Extract the (x, y) coordinate from the center of the cell holding the provided text.  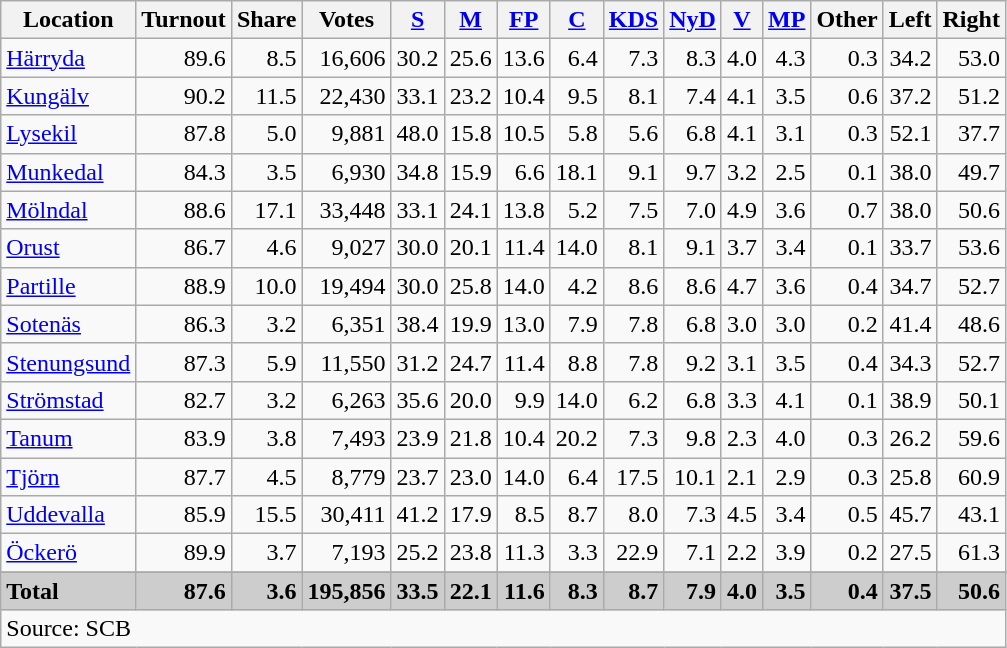
9,881 (346, 134)
Munkedal (68, 172)
86.7 (184, 248)
0.5 (847, 515)
34.2 (910, 58)
37.5 (910, 591)
Partille (68, 286)
61.3 (971, 553)
17.9 (470, 515)
10.0 (266, 286)
35.6 (418, 400)
6,351 (346, 324)
9,027 (346, 248)
7,493 (346, 438)
53.0 (971, 58)
Location (68, 20)
4.7 (742, 286)
31.2 (418, 362)
5.8 (576, 134)
82.7 (184, 400)
8,779 (346, 477)
Mölndal (68, 210)
24.1 (470, 210)
5.9 (266, 362)
2.9 (787, 477)
87.8 (184, 134)
25.6 (470, 58)
10.5 (524, 134)
37.7 (971, 134)
15.8 (470, 134)
27.5 (910, 553)
V (742, 20)
19.9 (470, 324)
2.3 (742, 438)
41.2 (418, 515)
84.3 (184, 172)
9.2 (693, 362)
Lysekil (68, 134)
59.6 (971, 438)
M (470, 20)
7.5 (633, 210)
2.1 (742, 477)
Total (68, 591)
C (576, 20)
88.9 (184, 286)
48.6 (971, 324)
7,193 (346, 553)
88.6 (184, 210)
4.9 (742, 210)
38.9 (910, 400)
195,856 (346, 591)
51.2 (971, 96)
9.7 (693, 172)
Öckerö (68, 553)
23.8 (470, 553)
Härryda (68, 58)
17.5 (633, 477)
6.2 (633, 400)
18.1 (576, 172)
20.2 (576, 438)
6.6 (524, 172)
10.1 (693, 477)
9.9 (524, 400)
4.6 (266, 248)
86.3 (184, 324)
4.2 (576, 286)
Stenungsund (68, 362)
83.9 (184, 438)
3.8 (266, 438)
45.7 (910, 515)
7.0 (693, 210)
9.5 (576, 96)
6,263 (346, 400)
5.2 (576, 210)
6,930 (346, 172)
3.9 (787, 553)
15.5 (266, 515)
20.1 (470, 248)
60.9 (971, 477)
22.1 (470, 591)
KDS (633, 20)
20.0 (470, 400)
S (418, 20)
25.2 (418, 553)
23.9 (418, 438)
7.1 (693, 553)
15.9 (470, 172)
30.2 (418, 58)
Uddevalla (68, 515)
23.2 (470, 96)
37.2 (910, 96)
8.8 (576, 362)
17.1 (266, 210)
90.2 (184, 96)
5.0 (266, 134)
Turnout (184, 20)
87.7 (184, 477)
Votes (346, 20)
48.0 (418, 134)
34.7 (910, 286)
13.6 (524, 58)
Strömstad (68, 400)
Orust (68, 248)
89.6 (184, 58)
9.8 (693, 438)
23.7 (418, 477)
2.2 (742, 553)
41.4 (910, 324)
11,550 (346, 362)
Left (910, 20)
38.4 (418, 324)
43.1 (971, 515)
49.7 (971, 172)
0.6 (847, 96)
26.2 (910, 438)
NyD (693, 20)
Right (971, 20)
8.0 (633, 515)
34.8 (418, 172)
85.9 (184, 515)
22,430 (346, 96)
2.5 (787, 172)
30,411 (346, 515)
23.0 (470, 477)
4.3 (787, 58)
5.6 (633, 134)
Tanum (68, 438)
33.7 (910, 248)
19,494 (346, 286)
11.5 (266, 96)
Share (266, 20)
Source: SCB (504, 629)
22.9 (633, 553)
FP (524, 20)
24.7 (470, 362)
7.4 (693, 96)
16,606 (346, 58)
50.1 (971, 400)
33,448 (346, 210)
34.3 (910, 362)
Sotenäs (68, 324)
87.6 (184, 591)
13.0 (524, 324)
11.6 (524, 591)
87.3 (184, 362)
89.9 (184, 553)
0.7 (847, 210)
13.8 (524, 210)
Kungälv (68, 96)
MP (787, 20)
Other (847, 20)
Tjörn (68, 477)
33.5 (418, 591)
53.6 (971, 248)
11.3 (524, 553)
52.1 (910, 134)
21.8 (470, 438)
